Return the [x, y] coordinate for the center point of the cell that contains the specified text.  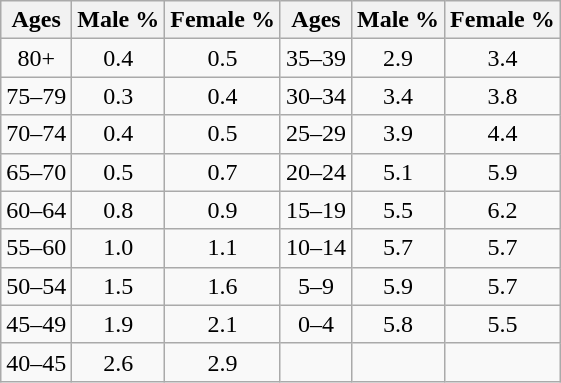
4.4 [503, 134]
5–9 [316, 286]
20–24 [316, 172]
5.8 [398, 324]
40–45 [36, 362]
0.9 [223, 210]
50–54 [36, 286]
3.9 [398, 134]
3.8 [503, 96]
1.0 [118, 248]
0–4 [316, 324]
1.9 [118, 324]
30–34 [316, 96]
45–49 [36, 324]
0.8 [118, 210]
1.5 [118, 286]
65–70 [36, 172]
15–19 [316, 210]
75–79 [36, 96]
5.1 [398, 172]
35–39 [316, 58]
0.3 [118, 96]
6.2 [503, 210]
0.7 [223, 172]
10–14 [316, 248]
2.6 [118, 362]
1.1 [223, 248]
80+ [36, 58]
60–64 [36, 210]
25–29 [316, 134]
55–60 [36, 248]
2.1 [223, 324]
1.6 [223, 286]
70–74 [36, 134]
